Pinpoint the cell where the given text exists, returning its (x, y) midpoint coordinate. 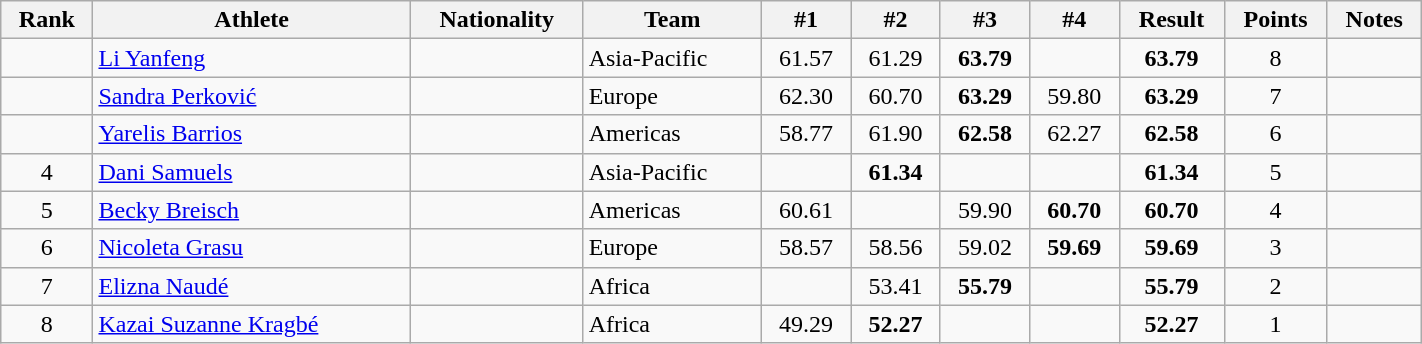
Nationality (496, 20)
60.61 (806, 210)
Kazai Suzanne Kragbé (252, 324)
Dani Samuels (252, 172)
58.57 (806, 248)
Becky Breisch (252, 210)
Athlete (252, 20)
53.41 (896, 286)
59.02 (984, 248)
Notes (1374, 20)
49.29 (806, 324)
59.80 (1074, 96)
#1 (806, 20)
59.90 (984, 210)
58.56 (896, 248)
61.57 (806, 58)
2 (1276, 286)
Result (1172, 20)
61.29 (896, 58)
62.30 (806, 96)
62.27 (1074, 134)
Points (1276, 20)
1 (1276, 324)
Li Yanfeng (252, 58)
58.77 (806, 134)
3 (1276, 248)
Sandra Perković (252, 96)
61.90 (896, 134)
#4 (1074, 20)
#3 (984, 20)
Nicoleta Grasu (252, 248)
Yarelis Barrios (252, 134)
Rank (47, 20)
Elizna Naudé (252, 286)
#2 (896, 20)
Team (672, 20)
